Find where the given text appears and provide that cell's center as (x, y) coordinate. 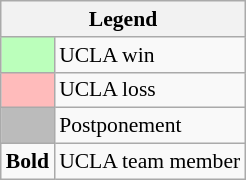
Postponement (150, 126)
Bold (28, 162)
UCLA win (150, 55)
UCLA team member (150, 162)
Legend (123, 19)
UCLA loss (150, 90)
